Identify which cell holds the provided text, then report its [X, Y] central coordinate. 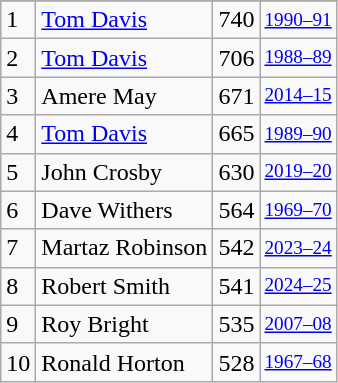
2 [18, 58]
630 [236, 172]
2023–24 [298, 248]
Robert Smith [124, 286]
Dave Withers [124, 210]
6 [18, 210]
8 [18, 286]
665 [236, 134]
10 [18, 362]
2019–20 [298, 172]
1988–89 [298, 58]
4 [18, 134]
3 [18, 96]
1 [18, 20]
535 [236, 324]
564 [236, 210]
1969–70 [298, 210]
1990–91 [298, 20]
2014–15 [298, 96]
671 [236, 96]
740 [236, 20]
706 [236, 58]
2024–25 [298, 286]
528 [236, 362]
Ronald Horton [124, 362]
541 [236, 286]
Amere May [124, 96]
5 [18, 172]
1967–68 [298, 362]
Roy Bright [124, 324]
7 [18, 248]
Martaz Robinson [124, 248]
9 [18, 324]
2007–08 [298, 324]
542 [236, 248]
1989–90 [298, 134]
John Crosby [124, 172]
